Find where the given text appears and provide that cell's center as (x, y) coordinate. 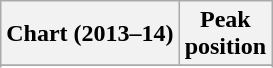
Chart (2013–14) (90, 34)
Peakposition (225, 34)
